For the text-containing cell, return its midpoint in [X, Y] coordinate format. 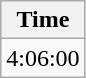
Time [43, 20]
4:06:00 [43, 58]
